Output the [x, y] coordinate of the center of the cell containing the given text.  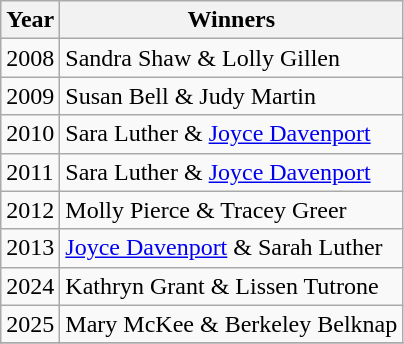
2024 [30, 286]
Joyce Davenport & Sarah Luther [232, 248]
2008 [30, 58]
Mary McKee & Berkeley Belknap [232, 324]
2010 [30, 134]
2025 [30, 324]
Susan Bell & Judy Martin [232, 96]
Kathryn Grant & Lissen Tutrone [232, 286]
Sandra Shaw & Lolly Gillen [232, 58]
2009 [30, 96]
2013 [30, 248]
Year [30, 20]
2012 [30, 210]
Molly Pierce & Tracey Greer [232, 210]
2011 [30, 172]
Winners [232, 20]
